Detect which cell encompasses the target text, then output its [X, Y] center coordinate. 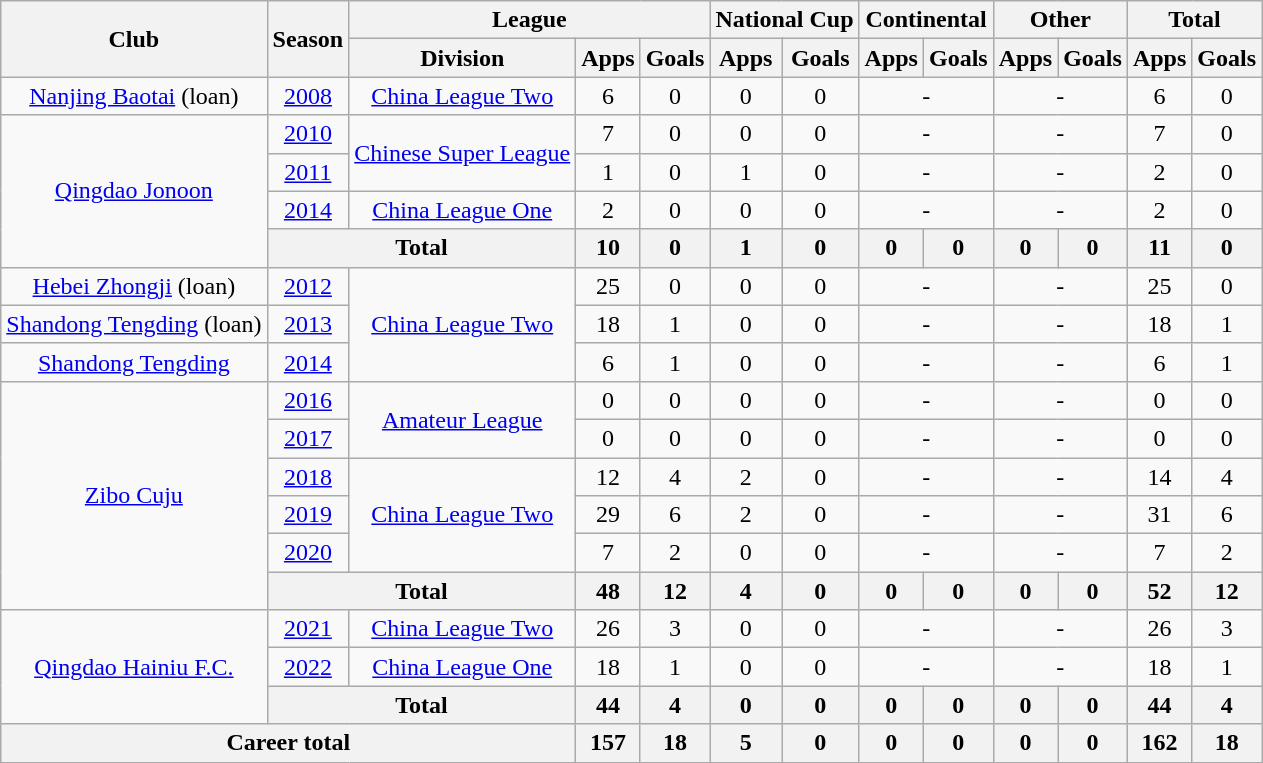
Hebei Zhongji (loan) [134, 286]
League [530, 20]
157 [608, 743]
Continental [926, 20]
Shandong Tengding [134, 362]
Nanjing Baotai (loan) [134, 96]
48 [608, 591]
Season [308, 39]
Club [134, 39]
Career total [288, 743]
2019 [308, 515]
2022 [308, 667]
2010 [308, 134]
2013 [308, 324]
Qingdao Jonoon [134, 191]
11 [1159, 248]
2020 [308, 553]
Chinese Super League [462, 153]
2011 [308, 172]
Zibo Cuju [134, 495]
2008 [308, 96]
14 [1159, 477]
29 [608, 515]
162 [1159, 743]
2017 [308, 438]
31 [1159, 515]
Amateur League [462, 419]
Qingdao Hainiu F.C. [134, 667]
Shandong Tengding (loan) [134, 324]
52 [1159, 591]
2012 [308, 286]
Other [1060, 20]
5 [746, 743]
Division [462, 58]
National Cup [784, 20]
2018 [308, 477]
2016 [308, 400]
2021 [308, 629]
10 [608, 248]
